Detect which cell encompasses the target text, then output its [x, y] center coordinate. 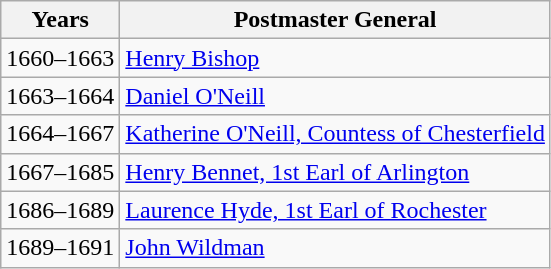
Years [60, 20]
1660–1663 [60, 58]
Henry Bennet, 1st Earl of Arlington [336, 172]
1667–1685 [60, 172]
1686–1689 [60, 210]
Katherine O'Neill, Countess of Chesterfield [336, 134]
John Wildman [336, 248]
1663–1664 [60, 96]
1689–1691 [60, 248]
Laurence Hyde, 1st Earl of Rochester [336, 210]
Daniel O'Neill [336, 96]
1664–1667 [60, 134]
Postmaster General [336, 20]
Henry Bishop [336, 58]
